Find where the given text appears and provide that cell's center as (x, y) coordinate. 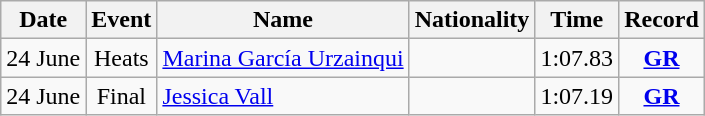
Heats (122, 58)
Nationality (472, 20)
Record (662, 20)
Marina García Urzainqui (283, 58)
Final (122, 96)
Jessica Vall (283, 96)
Date (44, 20)
Name (283, 20)
1:07.19 (577, 96)
Time (577, 20)
Event (122, 20)
1:07.83 (577, 58)
